Identify which cell holds the provided text, then report its (x, y) central coordinate. 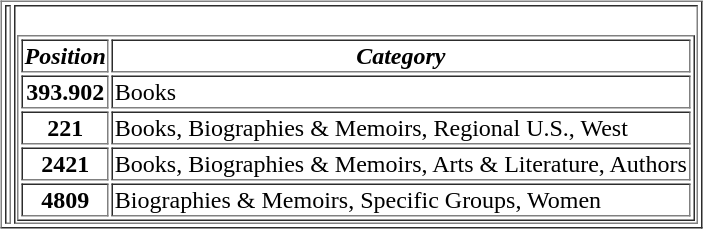
Books, Biographies & Memoirs, Regional U.S., West (401, 128)
4809 (66, 200)
Books, Biographies & Memoirs, Arts & Literature, Authors (401, 164)
Category (401, 56)
Biographies & Memoirs, Specific Groups, Women (401, 200)
221 (66, 128)
Position (66, 56)
2421 (66, 164)
393.902 (66, 92)
Books (401, 92)
